Provide the (x, y) coordinate of the cell's center where the given text is located.  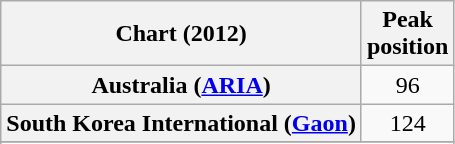
96 (407, 85)
124 (407, 123)
South Korea International (Gaon) (182, 123)
Peakposition (407, 34)
Chart (2012) (182, 34)
Australia (ARIA) (182, 85)
